Find where the given text appears and provide that cell's center as [X, Y] coordinate. 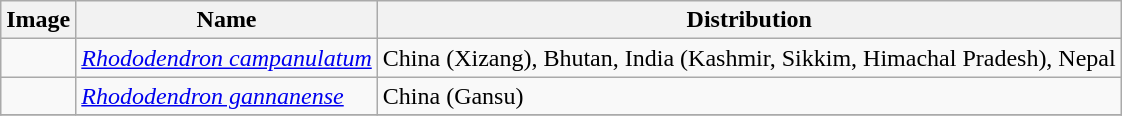
Rhododendron gannanense [226, 96]
Rhododendron campanulatum [226, 58]
Image [38, 20]
China (Xizang), Bhutan, India (Kashmir, Sikkim, Himachal Pradesh), Nepal [749, 58]
China (Gansu) [749, 96]
Name [226, 20]
Distribution [749, 20]
